Locate the cell with the specified text and output its [X, Y] center coordinate. 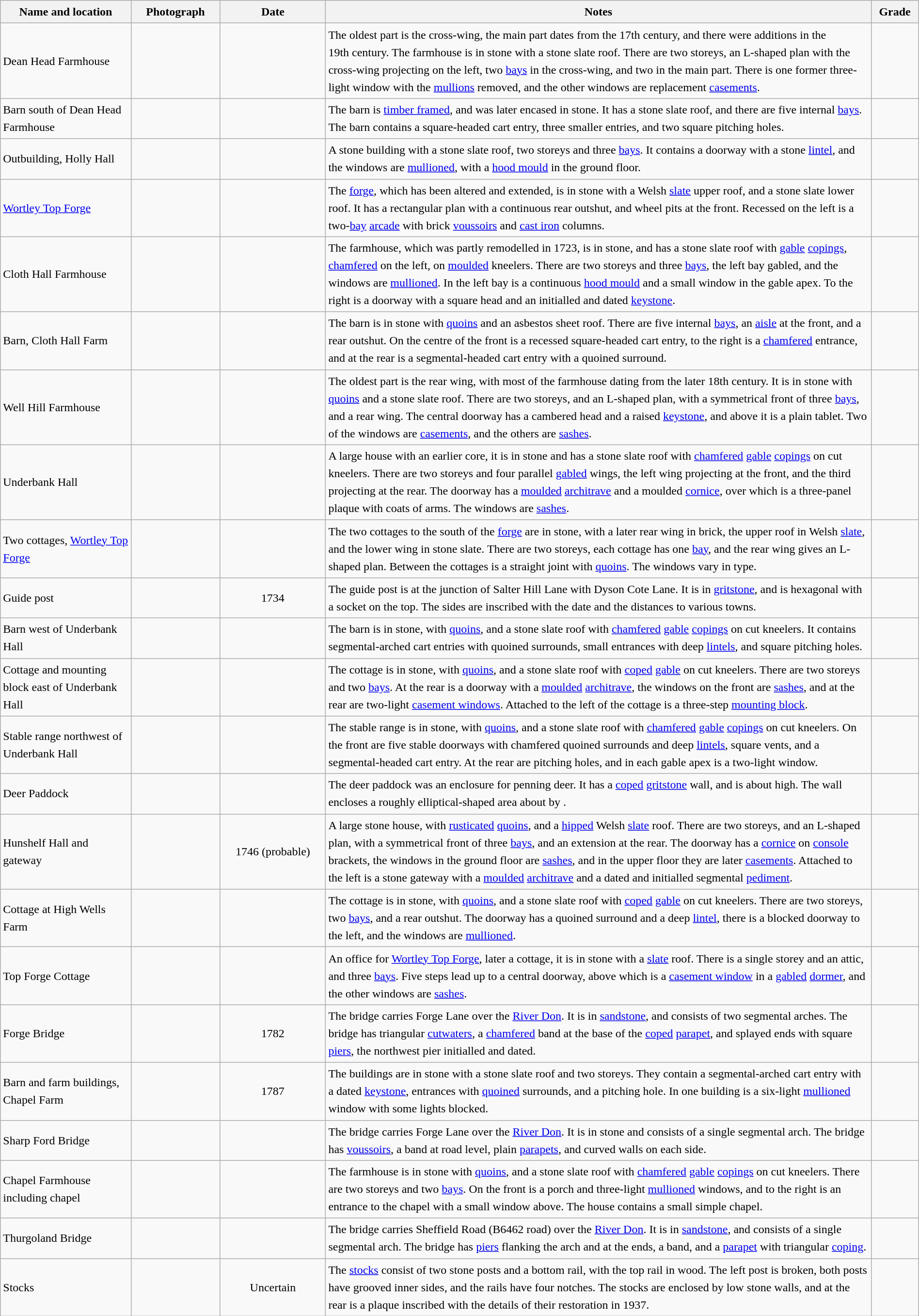
Grade [895, 12]
Cloth Hall Farmhouse [66, 274]
Stocks [66, 1287]
Sharp Ford Bridge [66, 1140]
Underbank Hall [66, 482]
Forge Bridge [66, 1034]
Hunshelf Hall and gateway [66, 851]
Cottage and mounting block east of Underbank Hall [66, 688]
Uncertain [273, 1287]
1746 (probable) [273, 851]
Wortley Top Forge [66, 208]
Date [273, 12]
Two cottages, Wortley Top Forge [66, 549]
Name and location [66, 12]
1782 [273, 1034]
1734 [273, 597]
Thurgoland Bridge [66, 1238]
Stable range northwest of Underbank Hall [66, 745]
1787 [273, 1091]
Notes [598, 12]
Guide post [66, 597]
Top Forge Cottage [66, 976]
Cottage at High Wells Farm [66, 918]
Deer Paddock [66, 794]
Photograph [175, 12]
Dean Head Farmhouse [66, 61]
Outbuilding, Holly Hall [66, 159]
Barn south of Dean Head Farmhouse [66, 118]
Barn, Cloth Hall Farm [66, 340]
Well Hill Farmhouse [66, 407]
Barn west of Underbank Hall [66, 638]
Barn and farm buildings,Chapel Farm [66, 1091]
Chapel Farmhouse including chapel [66, 1189]
